Return [x, y] of the center of cell containing provided text 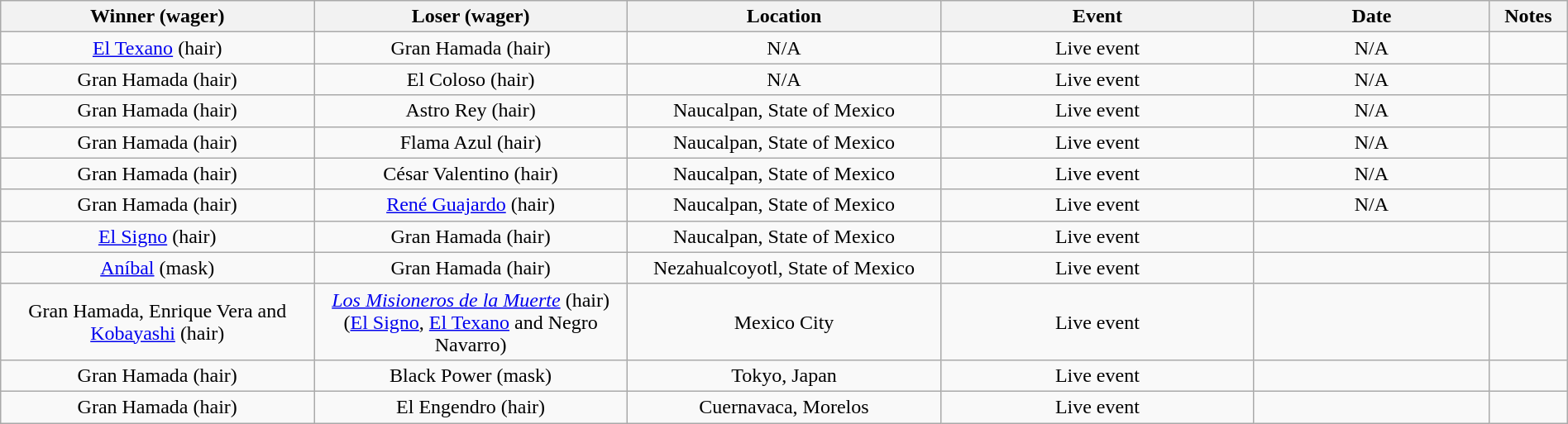
Event [1097, 17]
Date [1371, 17]
El Engendro (hair) [471, 407]
El Coloso (hair) [471, 79]
Black Power (mask) [471, 375]
Aníbal (mask) [157, 268]
Astro Rey (hair) [471, 111]
Flama Azul (hair) [471, 142]
Los Misioneros de la Muerte (hair)(El Signo, El Texano and Negro Navarro) [471, 322]
Cuernavaca, Morelos [784, 407]
Notes [1528, 17]
Nezahualcoyotl, State of Mexico [784, 268]
El Signo (hair) [157, 236]
Tokyo, Japan [784, 375]
César Valentino (hair) [471, 174]
Mexico City [784, 322]
Gran Hamada, Enrique Vera and Kobayashi (hair) [157, 322]
René Guajardo (hair) [471, 205]
Winner (wager) [157, 17]
Location [784, 17]
El Texano (hair) [157, 48]
Loser (wager) [471, 17]
